For the text-containing cell, return its midpoint in (x, y) coordinate format. 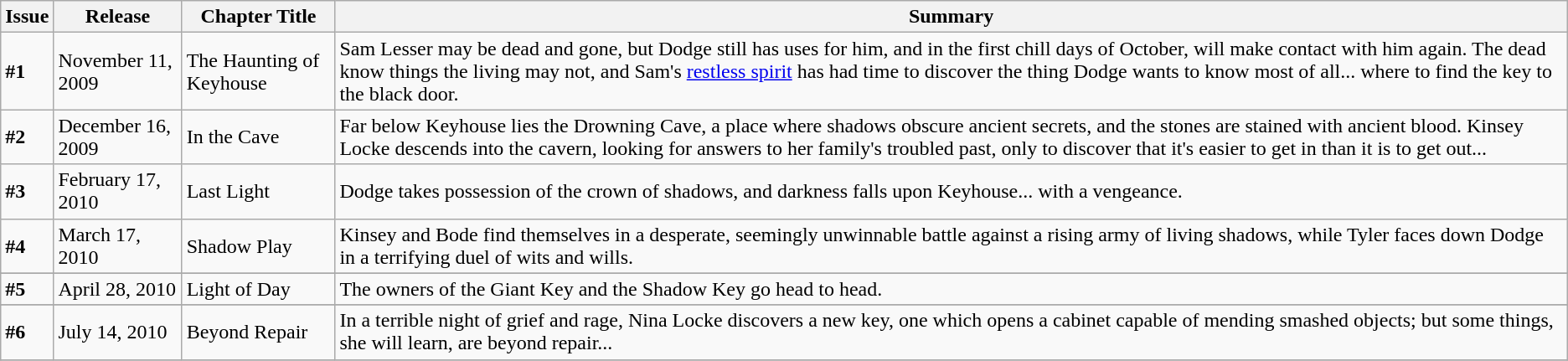
April 28, 2010 (117, 289)
November 11, 2009 (117, 71)
February 17, 2010 (117, 191)
Dodge takes possession of the crown of shadows, and darkness falls upon Keyhouse... with a vengeance. (952, 191)
In the Cave (258, 137)
#3 (27, 191)
March 17, 2010 (117, 246)
Beyond Repair (258, 332)
#1 (27, 71)
Issue (27, 17)
July 14, 2010 (117, 332)
Summary (952, 17)
Chapter Title (258, 17)
#6 (27, 332)
Last Light (258, 191)
The owners of the Giant Key and the Shadow Key go head to head. (952, 289)
Shadow Play (258, 246)
December 16, 2009 (117, 137)
Release (117, 17)
The Haunting of Keyhouse (258, 71)
#5 (27, 289)
#2 (27, 137)
#4 (27, 246)
Light of Day (258, 289)
